Return the (x, y) coordinate for the center point of the cell that contains the specified text.  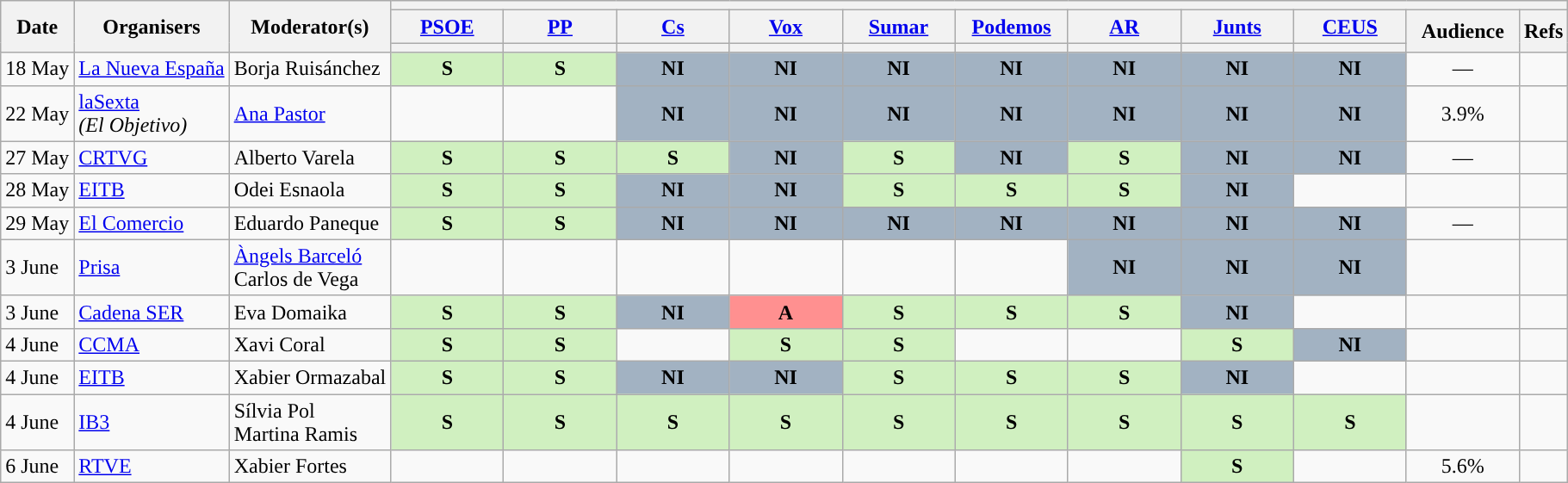
Odei Esnaola (310, 190)
PSOE (448, 27)
6 June (38, 467)
CEUS (1350, 27)
La Nueva España (152, 69)
Ana Pastor (310, 114)
Cs (673, 27)
Eva Domaika (310, 312)
Junts (1236, 27)
29 May (38, 223)
3.9% (1462, 114)
Xavi Coral (310, 344)
Sílvia PolMartina Ramis (310, 422)
Eduardo Paneque (310, 223)
Date (38, 27)
Àngels BarcelóCarlos de Vega (310, 267)
A (785, 312)
28 May (38, 190)
CCMA (152, 344)
Vox (785, 27)
Audience (1462, 31)
5.6% (1462, 467)
RTVE (152, 467)
CRTVG (152, 158)
Refs (1543, 31)
Xabier Fortes (310, 467)
Sumar (899, 27)
AR (1125, 27)
Podemos (1011, 27)
Alberto Varela (310, 158)
22 May (38, 114)
18 May (38, 69)
laSexta(El Objetivo) (152, 114)
Prisa (152, 267)
IB3 (152, 422)
27 May (38, 158)
Moderator(s) (310, 27)
PP (560, 27)
Borja Ruisánchez (310, 69)
El Comercio (152, 223)
Xabier Ormazabal (310, 377)
Cadena SER (152, 312)
Organisers (152, 27)
